From the cell containing the given text, extract its center point as (X, Y) coordinate. 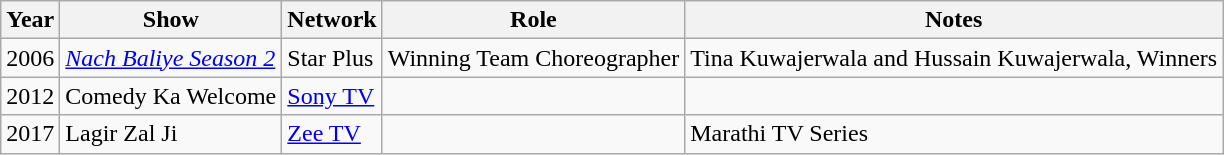
Show (171, 20)
2017 (30, 134)
Year (30, 20)
2012 (30, 96)
Notes (954, 20)
Network (332, 20)
Comedy Ka Welcome (171, 96)
Zee TV (332, 134)
Marathi TV Series (954, 134)
Winning Team Choreographer (534, 58)
Role (534, 20)
Lagir Zal Ji (171, 134)
Tina Kuwajerwala and Hussain Kuwajerwala, Winners (954, 58)
Star Plus (332, 58)
2006 (30, 58)
Nach Baliye Season 2 (171, 58)
Sony TV (332, 96)
